Return (X, Y) of the center of cell containing provided text 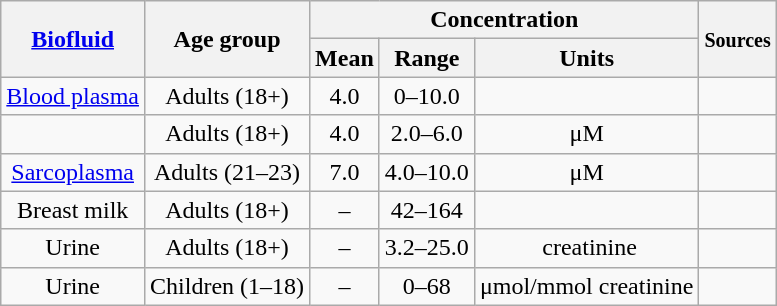
Sarcoplasma (73, 172)
Adults (21–23) (228, 172)
Biofluid (73, 39)
2.0–6.0 (426, 134)
creatinine (586, 248)
Children (1–18) (228, 286)
Sources (738, 39)
42–164 (426, 210)
0–68 (426, 286)
Mean (345, 58)
4.0–10.0 (426, 172)
Blood plasma (73, 96)
Units (586, 58)
7.0 (345, 172)
0–10.0 (426, 96)
Concentration (504, 20)
μmol/mmol creatinine (586, 286)
Age group (228, 39)
3.2–25.0 (426, 248)
Range (426, 58)
Breast milk (73, 210)
